Return the [X, Y] coordinate for the center point of the cell that contains the specified text.  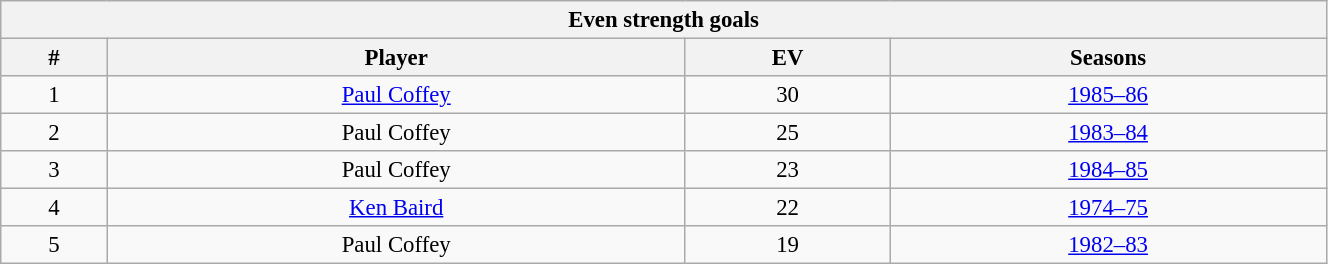
1985–86 [1108, 95]
22 [787, 208]
23 [787, 170]
19 [787, 245]
1 [54, 95]
2 [54, 133]
5 [54, 245]
1974–75 [1108, 208]
1983–84 [1108, 133]
EV [787, 58]
# [54, 58]
Ken Baird [396, 208]
25 [787, 133]
Even strength goals [664, 20]
3 [54, 170]
1984–85 [1108, 170]
Seasons [1108, 58]
30 [787, 95]
1982–83 [1108, 245]
4 [54, 208]
Player [396, 58]
